Return [x, y] of the center of cell containing provided text 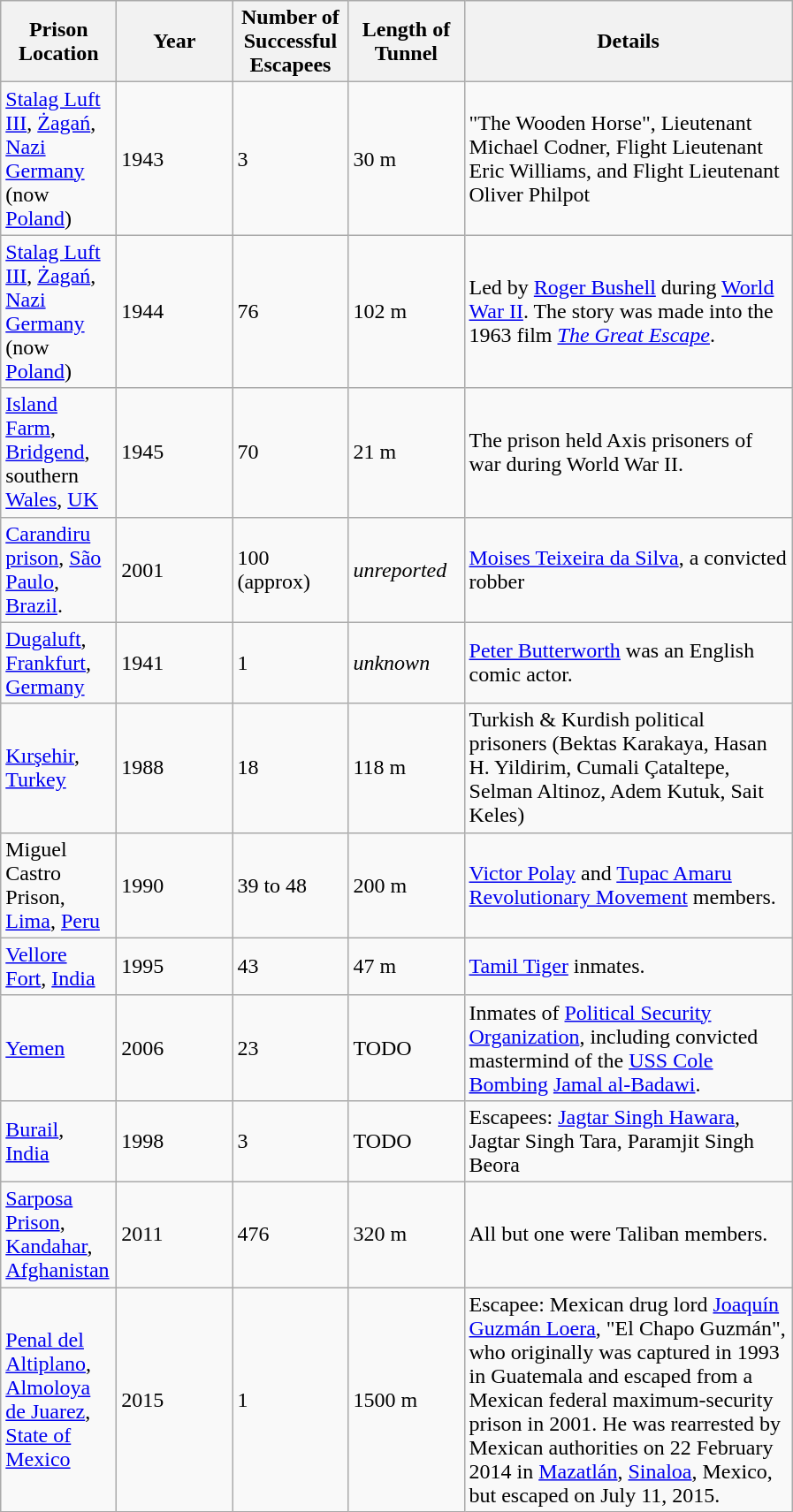
21 m [407, 452]
1944 [175, 311]
200 m [407, 885]
Escapees: Jagtar Singh Hawara, Jagtar Singh Tara, Paramjit Singh Beora [628, 1141]
Led by Roger Bushell during World War II. The story was made into the 1963 film The Great Escape. [628, 311]
Length of Tunnel [407, 42]
Number of Successful Escapees [290, 42]
43 [290, 967]
47 m [407, 967]
unknown [407, 663]
1990 [175, 885]
Peter Butterworth was an English comic actor. [628, 663]
Victor Polay and Tupac Amaru Revolutionary Movement members. [628, 885]
Carandiru prison, São Paulo, Brazil. [58, 569]
2006 [175, 1048]
2015 [175, 1399]
1988 [175, 768]
2011 [175, 1234]
100 (approx) [290, 569]
Sarposa Prison, Kandahar, Afghanistan [58, 1234]
Burail, India [58, 1141]
All but one were Taliban members. [628, 1234]
1941 [175, 663]
18 [290, 768]
Vellore Fort, India [58, 967]
39 to 48 [290, 885]
Prison Location [58, 42]
2001 [175, 569]
1998 [175, 1141]
Kırşehir, Turkey [58, 768]
102 m [407, 311]
Turkish & Kurdish political prisoners (Bektas Karakaya, Hasan H. Yildirim, Cumali Çataltepe, Selman Altinoz, Adem Kutuk, Sait Keles) [628, 768]
1943 [175, 159]
320 m [407, 1234]
118 m [407, 768]
Miguel Castro Prison, Lima, Peru [58, 885]
Inmates of Political Security Organization, including convicted mastermind of the USS Cole Bombing Jamal al-Badawi. [628, 1048]
Details [628, 42]
30 m [407, 159]
70 [290, 452]
1945 [175, 452]
The prison held Axis prisoners of war during World War II. [628, 452]
Tamil Tiger inmates. [628, 967]
23 [290, 1048]
Penal del Altiplano, Almoloya de Juarez, State of Mexico [58, 1399]
1500 m [407, 1399]
Dugaluft, Frankfurt, Germany [58, 663]
Year [175, 42]
Yemen [58, 1048]
"The Wooden Horse", Lieutenant Michael Codner, Flight Lieutenant Eric Williams, and Flight Lieutenant Oliver Philpot [628, 159]
76 [290, 311]
Moises Teixeira da Silva, a convicted robber [628, 569]
1995 [175, 967]
Island Farm, Bridgend, southern Wales, UK [58, 452]
476 [290, 1234]
unreported [407, 569]
